Extract the [X, Y] coordinate from the center of the cell holding the provided text.  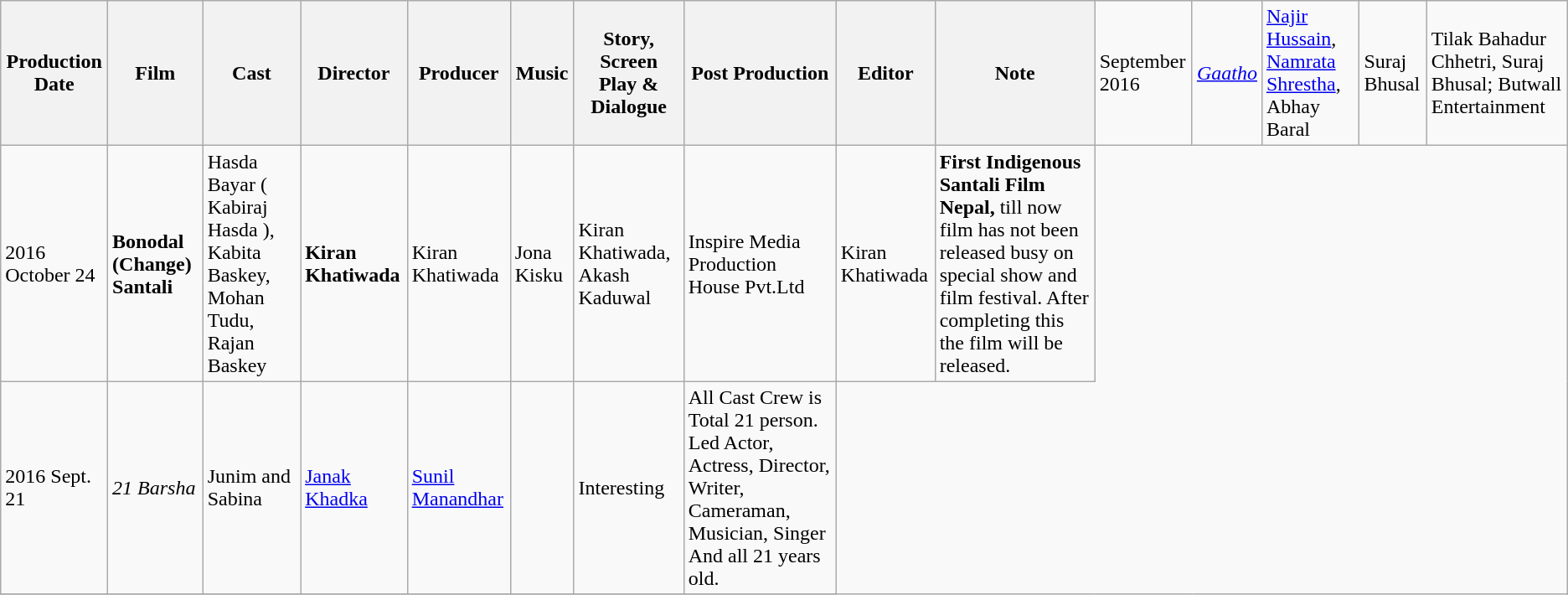
Sunil Manandhar [459, 488]
Jona Kisku [542, 263]
Gaatho [1226, 74]
Film [156, 74]
Note [1015, 74]
Music [542, 74]
Story, Screen Play & Dialogue [628, 74]
Cast [251, 74]
Editor [885, 74]
September 2016 [1143, 74]
Production Date [54, 74]
All Cast Crew is Total 21 person. Led Actor, Actress, Director, Writer, Cameraman, Musician, Singer And all 21 years old. [760, 488]
Post Production [760, 74]
2016 October 24 [54, 263]
Producer [459, 74]
Suraj Bhusal [1393, 74]
21 Barsha [156, 488]
Inspire Media Production House Pvt.Ltd [760, 263]
Interesting [628, 488]
Kiran Khatiwada, Akash Kaduwal [628, 263]
Janak Khadka [354, 488]
Junim and Sabina [251, 488]
Tilak Bahadur Chhetri, Suraj Bhusal; Butwall Entertainment [1497, 74]
Bonodal (Change) Santali [156, 263]
2016 Sept. 21 [54, 488]
Hasda Bayar ( Kabiraj Hasda ), Kabita Baskey, Mohan Tudu, Rajan Baskey [251, 263]
Najir Hussain, Namrata Shrestha, Abhay Baral [1310, 74]
Director [354, 74]
